Return (x, y) of the center of cell containing provided text 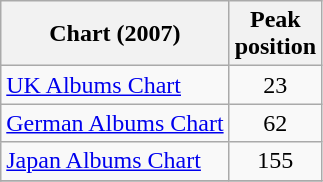
23 (275, 85)
Peakposition (275, 34)
155 (275, 161)
Chart (2007) (115, 34)
German Albums Chart (115, 123)
62 (275, 123)
UK Albums Chart (115, 85)
Japan Albums Chart (115, 161)
